Determine the [x, y] coordinate at the center of the cell enclosing the given text.  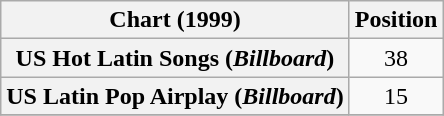
US Latin Pop Airplay (Billboard) [175, 96]
Chart (1999) [175, 20]
Position [396, 20]
US Hot Latin Songs (Billboard) [175, 58]
38 [396, 58]
15 [396, 96]
